Pinpoint the cell where the given text exists, returning its [X, Y] midpoint coordinate. 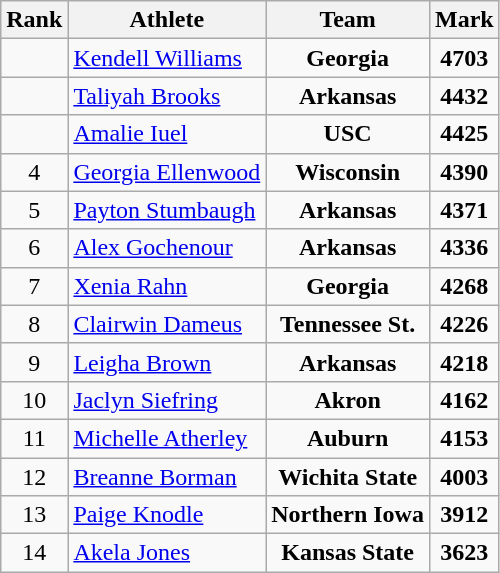
7 [34, 286]
4703 [464, 58]
Breanne Borman [167, 477]
6 [34, 248]
3912 [464, 515]
Wichita State [348, 477]
4226 [464, 324]
13 [34, 515]
8 [34, 324]
4390 [464, 172]
Alex Gochenour [167, 248]
9 [34, 362]
4432 [464, 96]
Jaclyn Siefring [167, 400]
Leigha Brown [167, 362]
Georgia Ellenwood [167, 172]
Auburn [348, 438]
4336 [464, 248]
12 [34, 477]
4003 [464, 477]
Amalie Iuel [167, 134]
Clairwin Dameus [167, 324]
Wisconsin [348, 172]
Xenia Rahn [167, 286]
Northern Iowa [348, 515]
4153 [464, 438]
Athlete [167, 20]
Taliyah Brooks [167, 96]
4218 [464, 362]
Rank [34, 20]
Kendell Williams [167, 58]
Akela Jones [167, 553]
USC [348, 134]
4268 [464, 286]
Michelle Atherley [167, 438]
Kansas State [348, 553]
14 [34, 553]
Tennessee St. [348, 324]
5 [34, 210]
Payton Stumbaugh [167, 210]
4371 [464, 210]
4425 [464, 134]
Mark [464, 20]
Akron [348, 400]
11 [34, 438]
4162 [464, 400]
Team [348, 20]
4 [34, 172]
Paige Knodle [167, 515]
10 [34, 400]
3623 [464, 553]
